Capture the cell that displays the provided text and extract its (x, y) central coordinate. 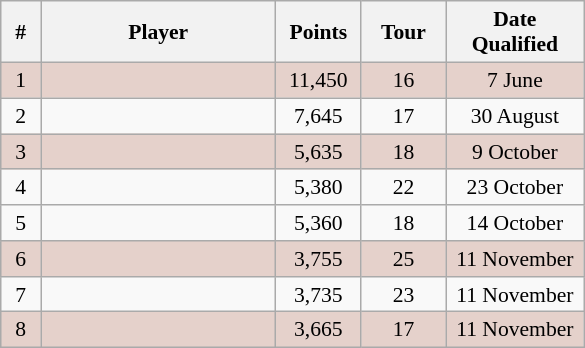
6 (21, 259)
16 (404, 80)
5,635 (318, 152)
3,665 (318, 330)
2 (21, 116)
Points (318, 32)
5,360 (318, 223)
14 October (515, 223)
11,450 (318, 80)
4 (21, 187)
3,735 (318, 294)
7 (21, 294)
7 June (515, 80)
22 (404, 187)
30 August (515, 116)
25 (404, 259)
9 October (515, 152)
23 (404, 294)
Player (158, 32)
8 (21, 330)
5 (21, 223)
3 (21, 152)
Tour (404, 32)
7,645 (318, 116)
23 October (515, 187)
1 (21, 80)
3,755 (318, 259)
# (21, 32)
Date Qualified (515, 32)
5,380 (318, 187)
